Scan for the cell matching the given text and deliver its (X, Y) coordinate at center. 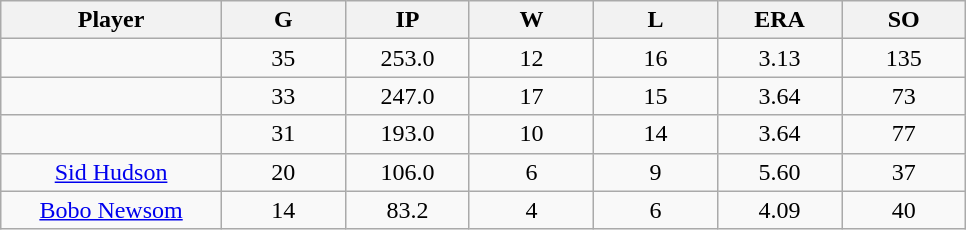
SO (904, 20)
77 (904, 134)
12 (531, 58)
Sid Hudson (112, 172)
20 (283, 172)
17 (531, 96)
G (283, 20)
4.09 (780, 210)
ERA (780, 20)
31 (283, 134)
15 (656, 96)
IP (407, 20)
135 (904, 58)
4 (531, 210)
83.2 (407, 210)
253.0 (407, 58)
106.0 (407, 172)
40 (904, 210)
9 (656, 172)
W (531, 20)
193.0 (407, 134)
L (656, 20)
37 (904, 172)
73 (904, 96)
247.0 (407, 96)
16 (656, 58)
33 (283, 96)
Player (112, 20)
5.60 (780, 172)
10 (531, 134)
3.13 (780, 58)
35 (283, 58)
Bobo Newsom (112, 210)
